Scan for the cell matching the given text and deliver its [x, y] coordinate at center. 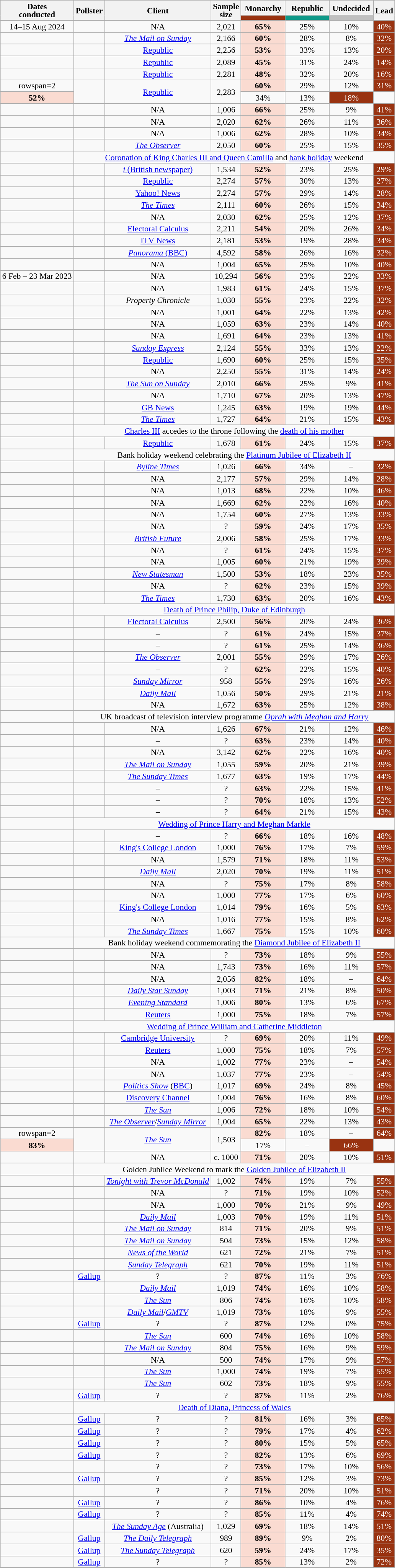
1,500 [226, 574]
68% [263, 490]
2,021 [226, 26]
1,055 [226, 764]
Client [158, 10]
1,983 [226, 288]
1,005 [226, 562]
989 [226, 1538]
Wedding of Prince William and Catherine Middleton [234, 1026]
Death of Prince Philip, Duke of Edinburgh [234, 610]
1,690 [226, 359]
Daily Star Sunday [158, 991]
Discovery Channel [158, 1098]
47% [384, 395]
Monarchy [263, 8]
Golden Jubilee Weekend to mark the Golden Jubilee of Elizabeth II [234, 1169]
600 [226, 1335]
Panorama (BBC) [158, 252]
The Sun on Sunday [158, 383]
Bank holiday weekend celebrating the Platinum Jubilee of Elizabeth II [234, 455]
The Sunday Telegraph [158, 1550]
1,691 [226, 336]
1,672 [226, 704]
2,500 [226, 622]
New Statesman [158, 574]
1,013 [226, 490]
2,006 [226, 538]
British Future [158, 538]
814 [226, 1228]
Sunday Express [158, 348]
i (British newspaper) [158, 169]
2,283 [226, 92]
81% [263, 1419]
Pollster [90, 10]
Charles III accedes to the throne following the death of his mother [234, 431]
2,124 [226, 348]
UK broadcast of television interview programme Oprah with Meghan and Harry [234, 717]
GB News [158, 407]
Byline Times [158, 467]
1,710 [226, 395]
Evening Standard [158, 1003]
1,743 [226, 967]
2,001 [226, 657]
2,211 [226, 229]
1,026 [226, 467]
ITV News [158, 241]
2,050 [226, 145]
Coronation of King Charles III and Queen Camilla and bank holiday weekend [234, 158]
c. 1000 [226, 1157]
3,142 [226, 753]
Tonight with Trevor McDonald [158, 1181]
Lead [384, 10]
The Daily Telegraph [158, 1538]
The Sunday Age (Australia) [158, 1526]
2,166 [226, 38]
1,503 [226, 1139]
1,677 [226, 776]
News of the World [158, 1252]
1,727 [226, 419]
500 [226, 1359]
Samplesize [226, 10]
Yahoo! News [158, 193]
1,678 [226, 443]
Datesconducted [37, 10]
1,669 [226, 503]
86% [263, 1502]
6 Feb – 23 Mar 2023 [37, 276]
620 [226, 1550]
1,016 [226, 919]
89% [263, 1538]
14–15 Aug 2024 [37, 26]
Property Chronicle [158, 300]
1,534 [226, 169]
30% [307, 181]
83% [37, 1145]
602 [226, 1384]
2,177 [226, 479]
Bank holiday weekend commemorating the Diamond Jubilee of Elizabeth II [234, 943]
1,017 [226, 1085]
1,245 [226, 407]
2,056 [226, 978]
2,181 [226, 241]
2,281 [226, 74]
1,014 [226, 907]
Daily Mail/GMTV [158, 1312]
1,579 [226, 860]
1,059 [226, 324]
The Observer/Sunday Mirror [158, 1121]
2,010 [226, 383]
1,037 [226, 1074]
1,001 [226, 312]
1,626 [226, 729]
1,730 [226, 597]
0% [351, 1324]
4,592 [226, 252]
2,030 [226, 216]
38% [384, 704]
1,754 [226, 514]
1,056 [226, 693]
1,029 [226, 1526]
804 [226, 1348]
2,250 [226, 372]
504 [226, 1241]
Sunday Telegraph [158, 1264]
958 [226, 681]
2,256 [226, 50]
10,294 [226, 276]
Death of Diana, Princess of Wales [234, 1407]
Wedding of Prince Harry and Meghan Markle [234, 824]
Politics Show (BBC) [158, 1085]
2,111 [226, 205]
806 [226, 1300]
Cambridge University [158, 1038]
42% [384, 312]
2,089 [226, 62]
1,030 [226, 300]
Sunday Mirror [158, 681]
Undecided [351, 8]
1,667 [226, 931]
